Return (x, y) of the center of cell containing provided text 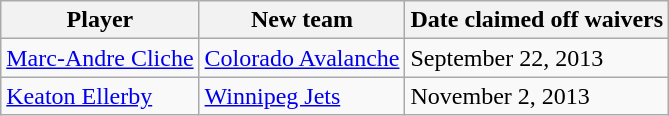
Date claimed off waivers (537, 20)
Colorado Avalanche (302, 58)
Player (100, 20)
November 2, 2013 (537, 96)
Keaton Ellerby (100, 96)
New team (302, 20)
September 22, 2013 (537, 58)
Winnipeg Jets (302, 96)
Marc-Andre Cliche (100, 58)
